Capture the cell that displays the provided text and extract its (X, Y) central coordinate. 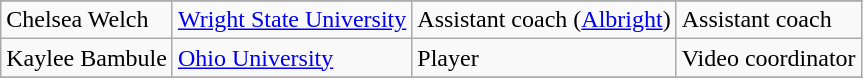
Assistant coach (768, 20)
Ohio University (292, 58)
Player (544, 58)
Chelsea Welch (87, 20)
Kaylee Bambule (87, 58)
Wright State University (292, 20)
Assistant coach (Albright) (544, 20)
Video coordinator (768, 58)
